Provide the [x, y] coordinate of the cell's center where the given text is located.  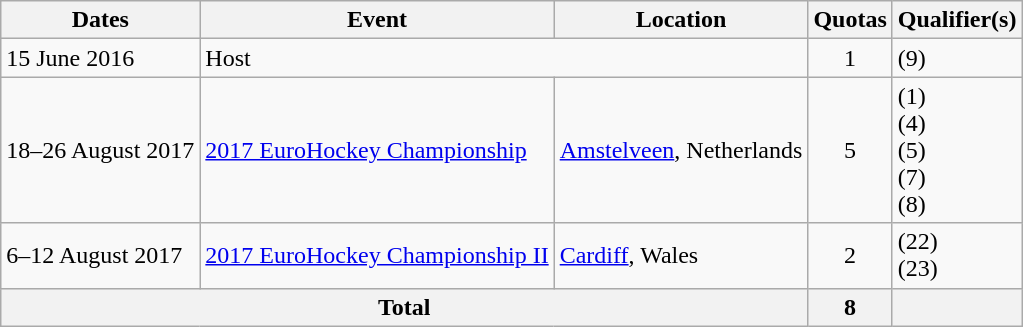
Event [377, 20]
(22) (23) [957, 256]
5 [850, 150]
1 [850, 58]
2017 EuroHockey Championship [377, 150]
18–26 August 2017 [100, 150]
2 [850, 256]
Qualifier(s) [957, 20]
(1) (4) (5) (7) (8) [957, 150]
Dates [100, 20]
6–12 August 2017 [100, 256]
Amstelveen, Netherlands [681, 150]
8 [850, 307]
Host [504, 58]
Total [404, 307]
Cardiff, Wales [681, 256]
(9) [957, 58]
2017 EuroHockey Championship II [377, 256]
Location [681, 20]
Quotas [850, 20]
15 June 2016 [100, 58]
